Scan for the cell matching the given text and deliver its [X, Y] coordinate at center. 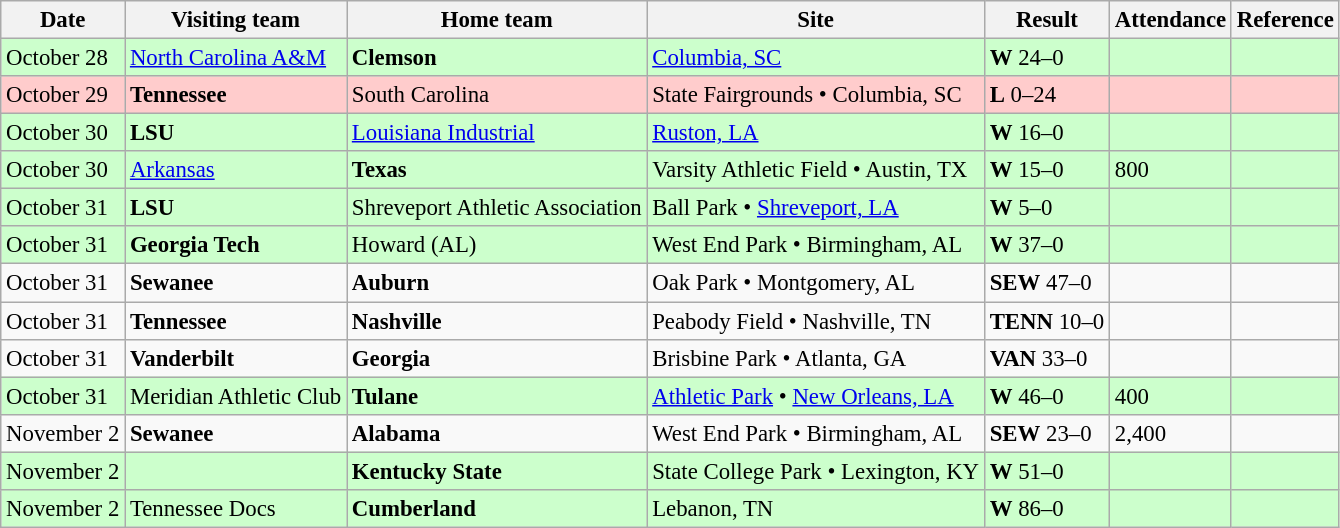
South Carolina [497, 95]
Texas [497, 170]
Columbia, SC [816, 58]
Meridian Athletic Club [236, 396]
TENN 10–0 [1046, 321]
Result [1046, 20]
State College Park • Lexington, KY [816, 471]
October 28 [63, 58]
W 51–0 [1046, 471]
Date [63, 20]
W 24–0 [1046, 58]
Peabody Field • Nashville, TN [816, 321]
Arkansas [236, 170]
Reference [1285, 20]
W 46–0 [1046, 396]
800 [1171, 170]
Clemson [497, 58]
400 [1171, 396]
State Fairgrounds • Columbia, SC [816, 95]
L 0–24 [1046, 95]
Attendance [1171, 20]
Nashville [497, 321]
Georgia [497, 358]
Vanderbilt [236, 358]
Georgia Tech [236, 245]
Tulane [497, 396]
Shreveport Athletic Association [497, 208]
Athletic Park • New Orleans, LA [816, 396]
Oak Park • Montgomery, AL [816, 283]
Varsity Athletic Field • Austin, TX [816, 170]
Auburn [497, 283]
W 15–0 [1046, 170]
VAN 33–0 [1046, 358]
W 16–0 [1046, 133]
W 86–0 [1046, 509]
Brisbine Park • Atlanta, GA [816, 358]
Howard (AL) [497, 245]
Lebanon, TN [816, 509]
Cumberland [497, 509]
Ball Park • Shreveport, LA [816, 208]
October 29 [63, 95]
North Carolina A&M [236, 58]
SEW 23–0 [1046, 433]
SEW 47–0 [1046, 283]
Site [816, 20]
2,400 [1171, 433]
Visiting team [236, 20]
Alabama [497, 433]
Louisiana Industrial [497, 133]
Home team [497, 20]
Kentucky State [497, 471]
W 37–0 [1046, 245]
W 5–0 [1046, 208]
Tennessee Docs [236, 509]
Ruston, LA [816, 133]
